Provide the [x, y] coordinate of the cell's center where the given text is located.  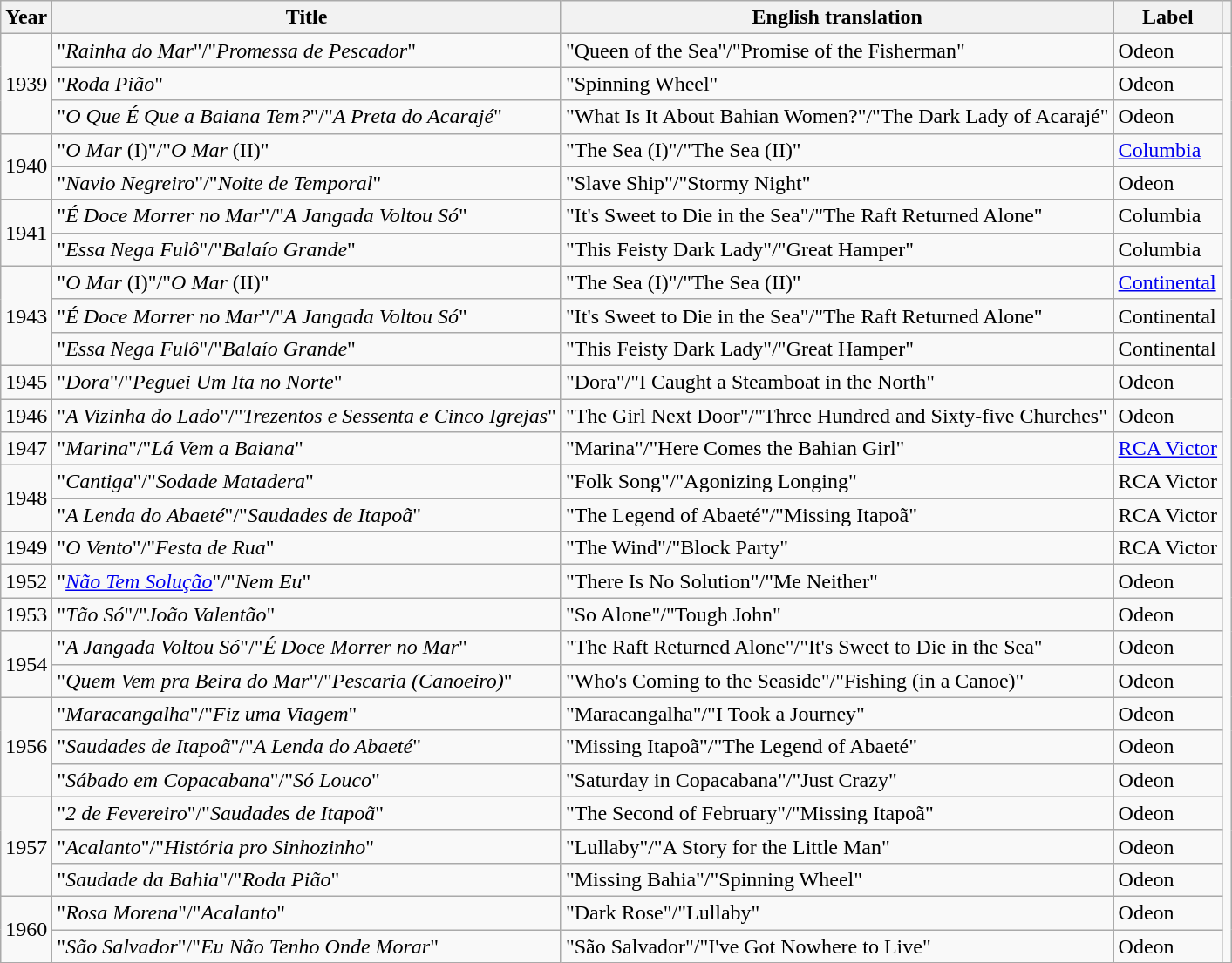
1954 [26, 664]
1941 [26, 233]
"Roda Pião" [307, 84]
"Saudade da Bahia"/"Roda Pião" [307, 879]
1940 [26, 166]
"O Vento"/"Festa de Rua" [307, 548]
1952 [26, 581]
"Marina"/"Here Comes the Bahian Girl" [837, 449]
"Lullaby"/"A Story for the Little Man" [837, 846]
1960 [26, 929]
"Não Tem Solução"/"Nem Eu" [307, 581]
"A Vizinha do Lado"/"Trezentos e Sessenta e Cinco Igrejas" [307, 416]
1953 [26, 614]
English translation [837, 17]
"São Salvador"/"Eu Não Tenho Onde Morar" [307, 946]
"A Lenda do Abaeté"/"Saudades de Itapoã" [307, 515]
"What Is It About Bahian Women?"/"The Dark Lady of Acarajé" [837, 117]
1945 [26, 382]
"O Que É Que a Baiana Tem?"/"A Preta do Acarajé" [307, 117]
"Saturday in Copacabana"/"Just Crazy" [837, 780]
"Marina"/"Lá Vem a Baiana" [307, 449]
"Quem Vem pra Beira do Mar"/"Pescaria (Canoeiro)" [307, 681]
"Folk Song"/"Agonizing Longing" [837, 482]
1943 [26, 315]
1939 [26, 84]
"Saudades de Itapoã"/"A Lenda do Abaeté" [307, 747]
"Missing Itapoã"/"The Legend of Abaeté" [837, 747]
"Queen of the Sea"/"Promise of the Fisherman" [837, 51]
"Slave Ship"/"Stormy Night" [837, 183]
"Maracangalha"/"I Took a Journey" [837, 714]
1949 [26, 548]
"The Wind"/"Block Party" [837, 548]
"Rainha do Mar"/"Promessa de Pescador" [307, 51]
"Who's Coming to the Seaside"/"Fishing (in a Canoe)" [837, 681]
"The Girl Next Door"/"Three Hundred and Sixty-five Churches" [837, 416]
"A Jangada Voltou Só"/"É Doce Morrer no Mar" [307, 648]
"The Second of February"/"Missing Itapoã" [837, 813]
Title [307, 17]
"The Raft Returned Alone"/"It's Sweet to Die in the Sea" [837, 648]
"Navio Negreiro"/"Noite de Temporal" [307, 183]
"Maracangalha"/"Fiz uma Viagem" [307, 714]
"São Salvador"/"I've Got Nowhere to Live" [837, 946]
"Dark Rose"/"Lullaby" [837, 912]
1947 [26, 449]
"Rosa Morena"/"Acalanto" [307, 912]
"Tão Só"/"João Valentão" [307, 614]
"2 de Fevereiro"/"Saudades de Itapoã" [307, 813]
Year [26, 17]
1948 [26, 498]
1946 [26, 416]
"Dora"/"I Caught a Steamboat in the North" [837, 382]
"Sábado em Copacabana"/"Só Louco" [307, 780]
1956 [26, 747]
1957 [26, 846]
"Spinning Wheel" [837, 84]
Label [1168, 17]
"Cantiga"/"Sodade Matadera" [307, 482]
"Acalanto"/"História pro Sinhozinho" [307, 846]
"The Legend of Abaeté"/"Missing Itapoã" [837, 515]
"So Alone"/"Tough John" [837, 614]
"There Is No Solution"/"Me Neither" [837, 581]
"Missing Bahia"/"Spinning Wheel" [837, 879]
"Dora"/"Peguei Um Ita no Norte" [307, 382]
